Identify which cell holds the provided text, then report its [x, y] central coordinate. 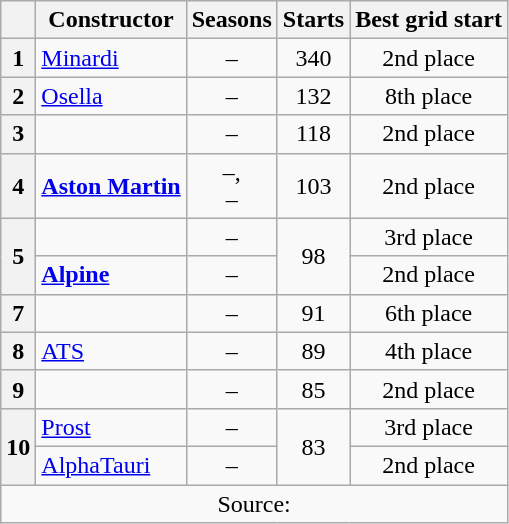
5 [18, 256]
91 [313, 313]
132 [313, 96]
83 [313, 446]
6th place [429, 313]
85 [313, 389]
Alpine [111, 275]
Source: [254, 503]
118 [313, 134]
7 [18, 313]
Aston Martin [111, 186]
Prost [111, 427]
103 [313, 186]
Minardi [111, 58]
AlphaTauri [111, 465]
2 [18, 96]
4 [18, 186]
1 [18, 58]
Starts [313, 20]
10 [18, 446]
8th place [429, 96]
340 [313, 58]
Osella [111, 96]
98 [313, 256]
Best grid start [429, 20]
ATS [111, 351]
–,– [232, 186]
Seasons [232, 20]
4th place [429, 351]
Constructor [111, 20]
8 [18, 351]
9 [18, 389]
3 [18, 134]
89 [313, 351]
